Search for the cell housing the specified text and yield its (x, y) center coordinate. 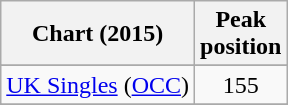
155 (241, 85)
UK Singles (OCC) (98, 85)
Peakposition (241, 34)
Chart (2015) (98, 34)
